Extract the [x, y] coordinate from the center of the cell holding the provided text.  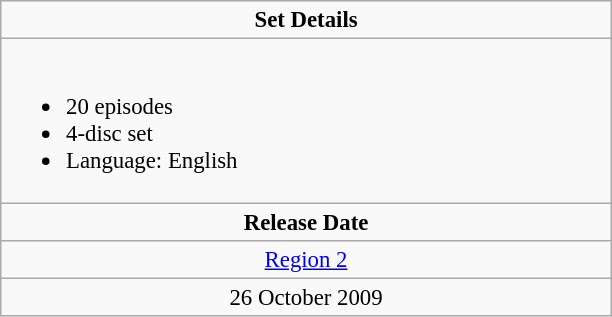
26 October 2009 [306, 297]
20 episodes4-disc setLanguage: English [306, 121]
Release Date [306, 222]
Set Details [306, 20]
Region 2 [306, 259]
